Search for the cell housing the specified text and yield its (x, y) center coordinate. 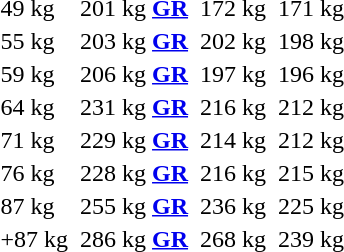
206 kg GR (134, 74)
229 kg GR (134, 140)
214 kg (234, 140)
255 kg GR (134, 206)
202 kg (234, 41)
203 kg GR (134, 41)
197 kg (234, 74)
231 kg GR (134, 107)
236 kg (234, 206)
228 kg GR (134, 173)
